Return [X, Y] of the center of cell containing provided text 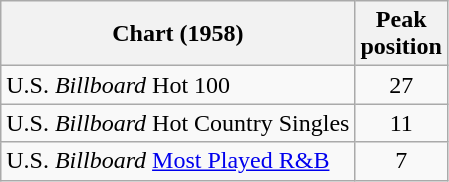
27 [401, 85]
7 [401, 161]
U.S. Billboard Hot Country Singles [178, 123]
Peakposition [401, 34]
U.S. Billboard Most Played R&B [178, 161]
11 [401, 123]
Chart (1958) [178, 34]
U.S. Billboard Hot 100 [178, 85]
